Identify which cell holds the provided text, then report its (x, y) central coordinate. 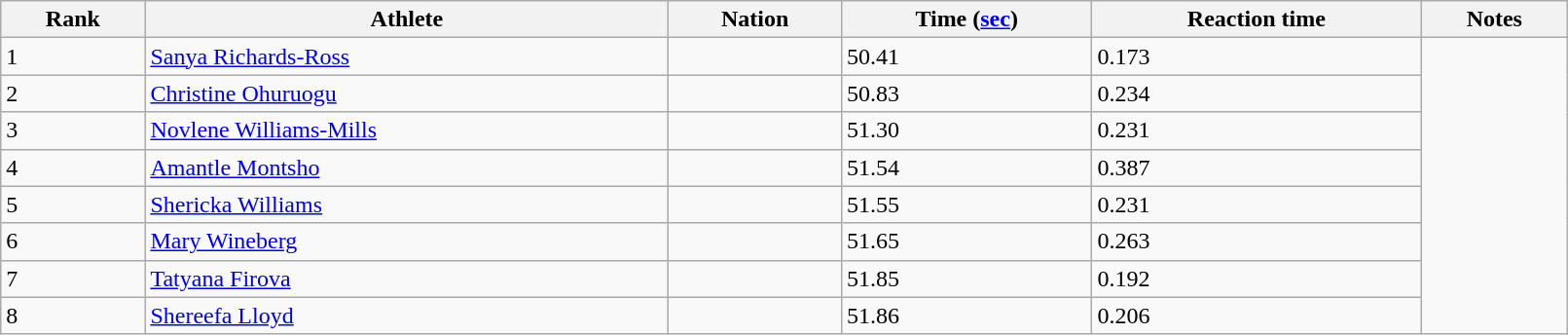
0.206 (1257, 316)
Shereefa Lloyd (407, 316)
0.263 (1257, 242)
Athlete (407, 19)
5 (73, 205)
Time (sec) (966, 19)
Mary Wineberg (407, 242)
Shericka Williams (407, 205)
4 (73, 167)
0.173 (1257, 56)
51.86 (966, 316)
51.54 (966, 167)
51.55 (966, 205)
Nation (755, 19)
51.30 (966, 130)
2 (73, 93)
1 (73, 56)
50.83 (966, 93)
Novlene Williams-Mills (407, 130)
3 (73, 130)
0.234 (1257, 93)
51.85 (966, 279)
Notes (1495, 19)
6 (73, 242)
Tatyana Firova (407, 279)
8 (73, 316)
0.192 (1257, 279)
0.387 (1257, 167)
7 (73, 279)
Rank (73, 19)
50.41 (966, 56)
51.65 (966, 242)
Amantle Montsho (407, 167)
Sanya Richards-Ross (407, 56)
Reaction time (1257, 19)
Christine Ohuruogu (407, 93)
